Determine the (X, Y) coordinate at the center of the cell enclosing the given text.  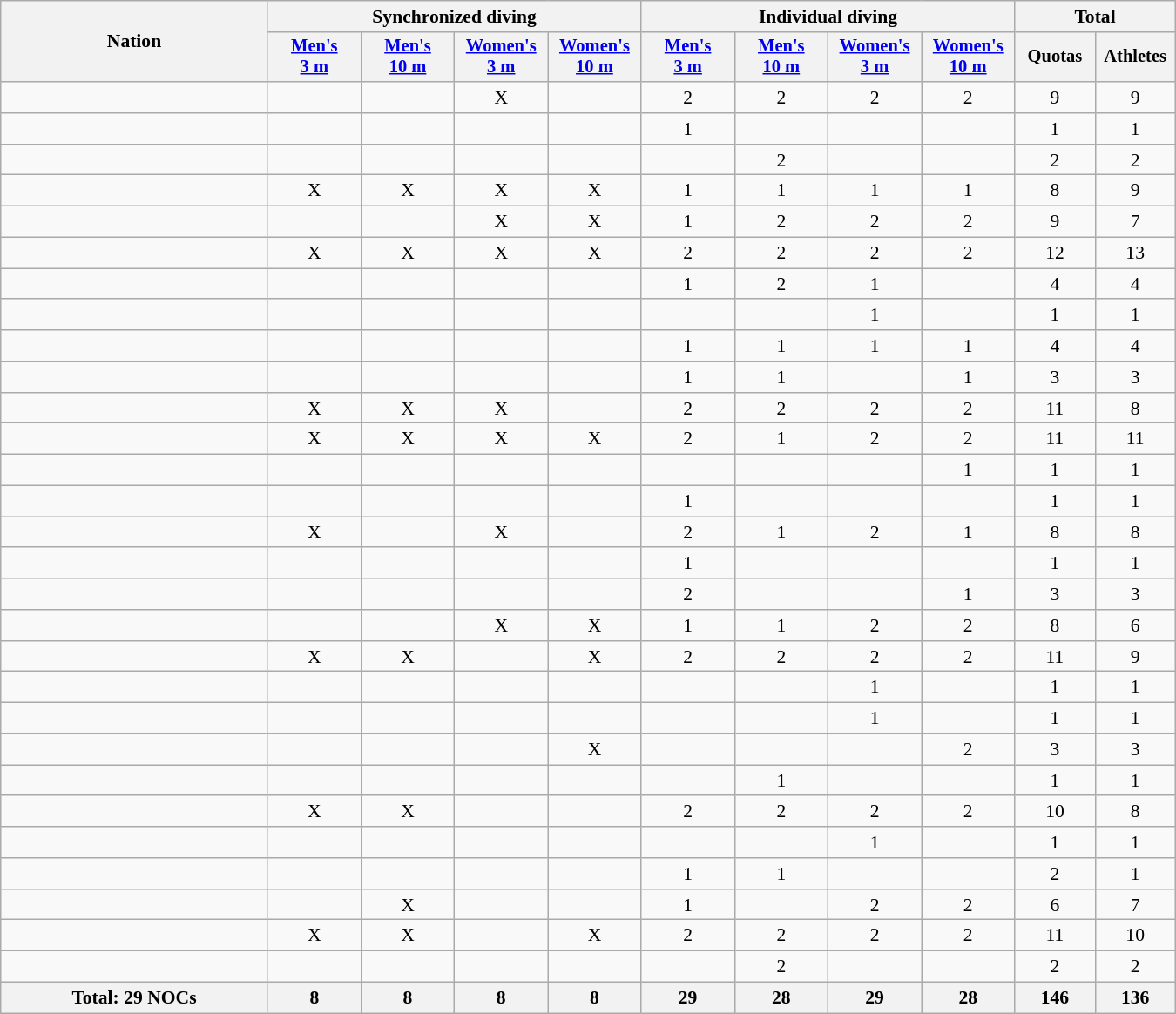
Total (1095, 17)
Nation (134, 42)
Athletes (1135, 57)
12 (1055, 253)
136 (1135, 998)
Individual diving (828, 17)
Quotas (1055, 57)
Synchronized diving (455, 17)
13 (1135, 253)
146 (1055, 998)
Total: 29 NOCs (134, 998)
